Identify which cell holds the provided text, then report its (x, y) central coordinate. 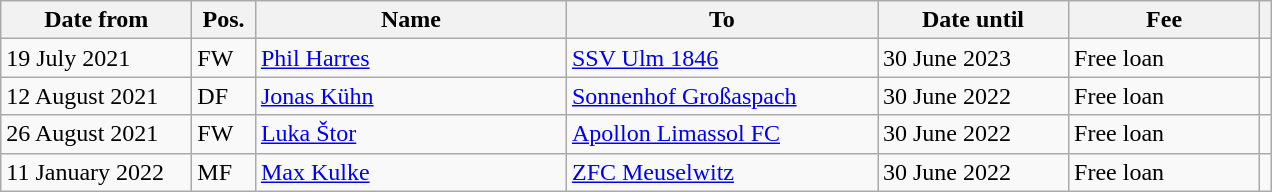
Name (410, 20)
DF (224, 96)
Luka Štor (410, 134)
26 August 2021 (96, 134)
To (722, 20)
Date from (96, 20)
Apollon Limassol FC (722, 134)
Fee (1164, 20)
Max Kulke (410, 172)
12 August 2021 (96, 96)
Pos. (224, 20)
11 January 2022 (96, 172)
Phil Harres (410, 58)
Jonas Kühn (410, 96)
SSV Ulm 1846 (722, 58)
30 June 2023 (974, 58)
19 July 2021 (96, 58)
Date until (974, 20)
MF (224, 172)
Sonnenhof Großaspach (722, 96)
ZFC Meuselwitz (722, 172)
